Provide the (X, Y) coordinate of the cell's center where the given text is located.  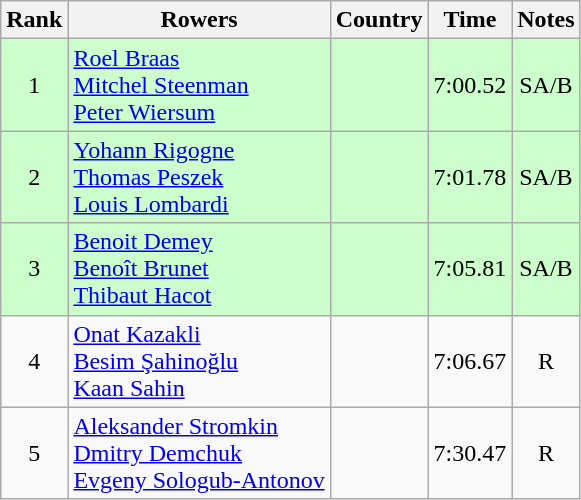
Rowers (199, 20)
5 (34, 453)
Roel BraasMitchel SteenmanPeter Wiersum (199, 85)
2 (34, 177)
Yohann RigogneThomas PeszekLouis Lombardi (199, 177)
Aleksander StromkinDmitry DemchukEvgeny Sologub-Antonov (199, 453)
Onat KazakliBesim ŞahinoğluKaan Sahin (199, 361)
Rank (34, 20)
7:00.52 (470, 85)
7:06.67 (470, 361)
Country (379, 20)
Time (470, 20)
Benoit DemeyBenoît BrunetThibaut Hacot (199, 269)
4 (34, 361)
7:01.78 (470, 177)
1 (34, 85)
Notes (546, 20)
3 (34, 269)
7:05.81 (470, 269)
7:30.47 (470, 453)
